Detect which cell encompasses the target text, then output its (x, y) center coordinate. 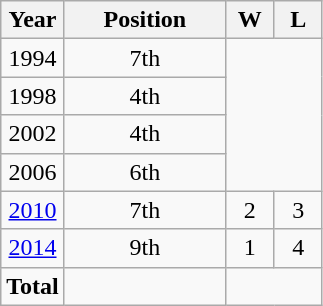
2010 (33, 210)
6th (144, 172)
2014 (33, 248)
1998 (33, 96)
9th (144, 248)
2006 (33, 172)
4 (298, 248)
W (250, 20)
1994 (33, 58)
Total (33, 286)
Year (33, 20)
2 (250, 210)
3 (298, 210)
L (298, 20)
1 (250, 248)
2002 (33, 134)
Position (144, 20)
